Provide the [x, y] coordinate of the cell's center where the given text is located.  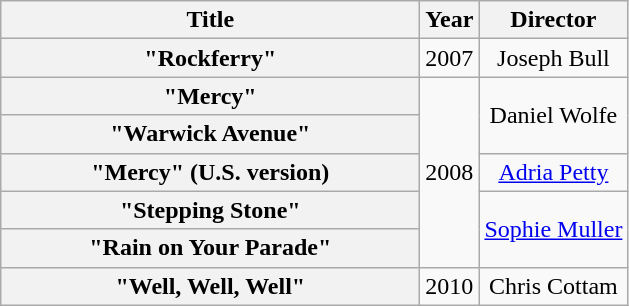
"Well, Well, Well" [210, 286]
2010 [450, 286]
Joseph Bull [554, 58]
"Warwick Avenue" [210, 134]
Adria Petty [554, 172]
"Rain on Your Parade" [210, 248]
"Mercy" (U.S. version) [210, 172]
2008 [450, 172]
"Stepping Stone" [210, 210]
Daniel Wolfe [554, 115]
Chris Cottam [554, 286]
"Rockferry" [210, 58]
Director [554, 20]
Year [450, 20]
Sophie Muller [554, 229]
"Mercy" [210, 96]
Title [210, 20]
2007 [450, 58]
